Determine the [X, Y] coordinate at the center of the cell enclosing the given text.  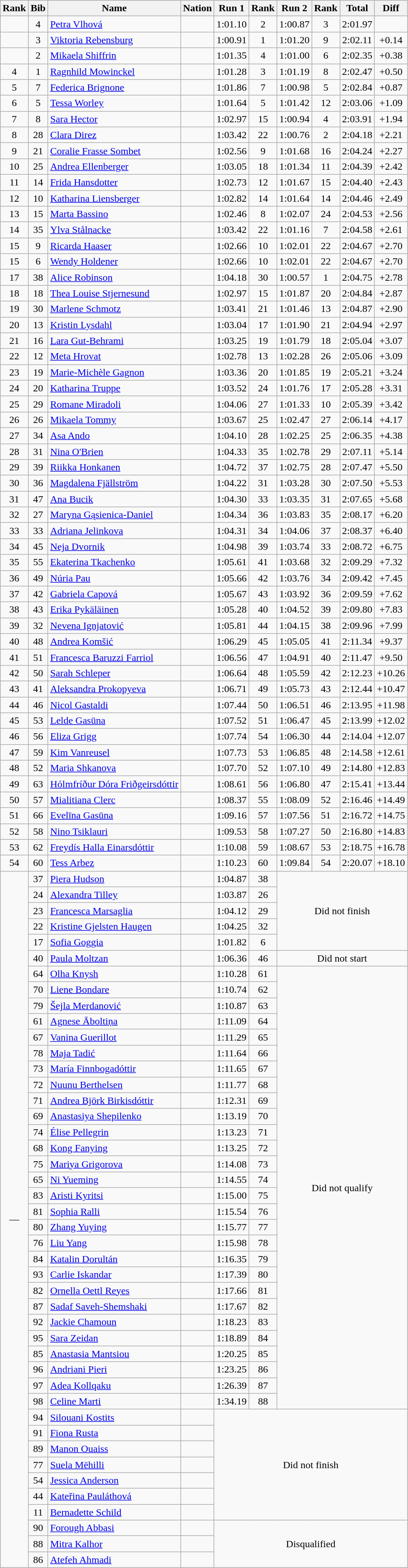
+2.78 [391, 277]
+9.50 [391, 657]
1:03.76 [294, 578]
1:03.05 [231, 166]
Jackie Chamoun [114, 1322]
2:05.06 [357, 356]
Disqualified [311, 1544]
1:06.71 [231, 689]
+2.97 [391, 325]
Liene Bondare [114, 990]
1:01.76 [294, 388]
1:15.54 [231, 1212]
Kim Vanreusel [114, 752]
Suela Mëhilli [114, 1464]
1:04.33 [231, 451]
1:06.47 [294, 721]
Liu Yang [114, 1243]
Sara Hector [114, 119]
1:09.16 [231, 816]
1:18.23 [231, 1322]
+6.20 [391, 515]
Ragnhild Mowinckel [114, 72]
1:10.08 [231, 847]
+0.38 [391, 56]
1:01.34 [294, 166]
1:01.00 [294, 56]
1:07.27 [294, 831]
1:01.67 [294, 182]
Lelde Gasūna [114, 721]
1:03.83 [294, 515]
1:05.67 [231, 594]
+2.42 [391, 166]
Élise Pellegrin [114, 1132]
2:05.21 [357, 372]
1:06.29 [231, 641]
+3.24 [391, 372]
Clara Direz [114, 135]
1:02.25 [294, 435]
+12.02 [391, 721]
2:06.35 [357, 435]
1:17.66 [231, 1291]
+7.62 [391, 594]
Neja Dvornik [114, 547]
1:11.09 [231, 1021]
Bernadette Schild [114, 1512]
Mikaela Shiffrin [114, 56]
1:06.85 [294, 752]
Ni Yueming [114, 1180]
Olha Knysh [114, 974]
— [14, 1219]
+2.27 [391, 151]
2:04.18 [357, 135]
Total [357, 8]
+3.07 [391, 341]
Sarah Schleper [114, 673]
2:07.11 [357, 451]
1:01.82 [231, 942]
1:16.35 [231, 1259]
1:02.82 [231, 198]
2:05.39 [357, 404]
1:07.44 [231, 705]
1:04.31 [231, 531]
Wendy Holdener [114, 262]
2:07.50 [357, 483]
1:12.31 [231, 1101]
Magdalena Fjällström [114, 483]
Tess Arbez [114, 863]
+2.90 [391, 309]
+1.94 [391, 119]
+12.07 [391, 737]
Meta Hrovat [114, 356]
Maja Tadić [114, 1053]
2:05.28 [357, 388]
1:01.86 [231, 87]
Name [114, 8]
1:04.72 [231, 467]
1:01.68 [294, 151]
2:04.39 [357, 166]
1:07.74 [231, 737]
Did not qualify [342, 1188]
1:05.59 [294, 673]
1:04.98 [231, 547]
Nuunu Berthelsen [114, 1085]
+0.87 [391, 87]
Šejla Merdanović [114, 1006]
1:04.10 [231, 435]
Katalin Dorultán [114, 1259]
1:03.87 [231, 895]
1:01.20 [294, 40]
Forough Abbasi [114, 1528]
Fiona Rusta [114, 1433]
2:09.96 [357, 626]
Ekaterina Tkachenko [114, 562]
Andrea Ellenberger [114, 166]
+2.87 [391, 293]
2:02.84 [357, 87]
2:16.46 [357, 800]
+12.83 [391, 768]
1:01.87 [294, 293]
Mitra Kalhor [114, 1544]
1:05.73 [294, 689]
+12.61 [391, 752]
Frida Hansdotter [114, 182]
90 [38, 1528]
+16.78 [391, 847]
96 [38, 1370]
+0.14 [391, 40]
Asa Ando [114, 435]
+9.37 [391, 641]
Nevena Ignjatović [114, 626]
1:04.22 [231, 483]
1:14.55 [231, 1180]
Viktoria Rebensburg [114, 40]
Zhang Yuying [114, 1227]
1:11.64 [231, 1053]
Nino Tsiklauri [114, 831]
Bib [38, 8]
Francesca Marsaglia [114, 910]
Run 1 [231, 8]
+2.21 [391, 135]
2:09.29 [357, 562]
2:15.41 [357, 784]
Evelīna Gasūna [114, 816]
+2.43 [391, 182]
Nicol Gastaldi [114, 705]
1:01.33 [294, 404]
Ornella Oettl Reyes [114, 1291]
Anastasiya Shepilenko [114, 1116]
1:03.67 [231, 420]
1:08.37 [231, 800]
Jessica Anderson [114, 1481]
2:08.72 [357, 547]
1:06.30 [294, 737]
2:13.95 [357, 705]
1:02.56 [231, 151]
1:06.51 [294, 705]
2:14.58 [357, 752]
1:01.85 [294, 372]
1:11.77 [231, 1085]
93 [38, 1275]
Manon Ouaiss [114, 1449]
Tessa Worley [114, 103]
1:06.56 [231, 657]
2:07.65 [357, 499]
+11.98 [391, 705]
Petra Vlhová [114, 24]
+10.47 [391, 689]
2:04.46 [357, 198]
98 [38, 1401]
1:01.19 [294, 72]
Adea Kollqaku [114, 1385]
1:13.19 [231, 1116]
1:04.87 [231, 879]
1:17.67 [231, 1306]
1:02.75 [294, 467]
Katharina Truppe [114, 388]
+6.40 [391, 531]
1:09.84 [294, 863]
2:09.80 [357, 610]
1:01.90 [294, 325]
2:09.42 [357, 578]
2:04.58 [357, 230]
+14.83 [391, 831]
1:26.39 [231, 1385]
1:00.91 [231, 40]
1:03.28 [294, 483]
+13.44 [391, 784]
1:07.10 [294, 768]
Kristine Gjelsten Haugen [114, 926]
1:00.87 [294, 24]
1:01.35 [231, 56]
1:07.73 [231, 752]
Francesca Baruzzi Farriol [114, 657]
1:34.19 [231, 1401]
Maria Shkanova [114, 768]
1:07.70 [231, 768]
Erika Pykäläinen [114, 610]
Did not start [342, 958]
2:01.97 [357, 24]
1:03.52 [231, 388]
Thea Louise Stjernesund [114, 293]
Marlene Schmotz [114, 309]
1:02.07 [294, 214]
1:04.12 [231, 910]
+7.45 [391, 578]
1:04.15 [294, 626]
1:02.73 [231, 182]
Paula Moltzan [114, 958]
Marie-Michèle Gagnon [114, 372]
2:04.84 [357, 293]
Mariya Grigorova [114, 1164]
+1.09 [391, 103]
2:18.75 [357, 847]
+2.49 [391, 198]
Carlie Iskandar [114, 1275]
2:13.99 [357, 721]
1:13.23 [231, 1132]
Diff [391, 8]
1:02.47 [294, 420]
94 [38, 1417]
Silouani Kostits [114, 1417]
+5.53 [391, 483]
1:03.36 [231, 372]
+7.83 [391, 610]
Sofia Goggia [114, 942]
1:10.28 [231, 974]
2:11.34 [357, 641]
+5.50 [391, 467]
1:04.91 [294, 657]
Nina O'Brien [114, 451]
Lara Gut-Behrami [114, 341]
Romane Miradoli [114, 404]
2:08.37 [357, 531]
Katharina Liensberger [114, 198]
+3.31 [391, 388]
+7.99 [391, 626]
Alice Robinson [114, 277]
Andrea Björk Birkisdóttir [114, 1101]
2:02.35 [357, 56]
2:09.59 [357, 594]
1:05.28 [231, 610]
Maryna Gąsienica-Daniel [114, 515]
+4.17 [391, 420]
1:01.46 [294, 309]
+3.09 [391, 356]
+2.61 [391, 230]
+0.50 [391, 72]
1:07.52 [231, 721]
Marta Bassino [114, 214]
+2.56 [391, 214]
+5.14 [391, 451]
1:03.41 [231, 309]
Kateřina Pauláthová [114, 1496]
Hólmfríður Dóra Friðgeirsdóttir [114, 784]
1:06.64 [231, 673]
1:14.08 [231, 1164]
+4.38 [391, 435]
Eliza Grigg [114, 737]
1:03.92 [294, 594]
Piera Hudson [114, 879]
2:14.80 [357, 768]
1:06.80 [294, 784]
María Finnbogadóttir [114, 1069]
1:08.67 [294, 847]
1:01.10 [231, 24]
2:05.04 [357, 341]
Aleksandra Prokopyeva [114, 689]
1:04.52 [294, 610]
1:04.25 [231, 926]
Kristin Lysdahl [114, 325]
89 [38, 1449]
1:00.76 [294, 135]
Núria Pau [114, 578]
2:04.87 [357, 309]
+5.68 [391, 499]
1:15.77 [231, 1227]
1:08.61 [231, 784]
1:05.66 [231, 578]
1:01.79 [294, 341]
95 [38, 1338]
1:04.30 [231, 499]
Nation [197, 8]
1:03.35 [294, 499]
1:04.34 [231, 515]
1:11.29 [231, 1037]
2:04.24 [357, 151]
2:06.14 [357, 420]
Kong Fanying [114, 1148]
2:14.04 [357, 737]
1:03.68 [294, 562]
Alexandra Tilley [114, 895]
+7.32 [391, 562]
2:04.75 [357, 277]
Ylva Stålnacke [114, 230]
1:11.65 [231, 1069]
Ana Bucik [114, 499]
2:03.91 [357, 119]
2:04.53 [357, 214]
2:11.47 [357, 657]
Adriana Jelinkova [114, 531]
2:02.11 [357, 40]
+6.75 [391, 547]
Federica Brignone [114, 87]
2:04.94 [357, 325]
Run 2 [294, 8]
2:07.47 [357, 467]
Riikka Honkanen [114, 467]
Sadaf Saveh-Shemshaki [114, 1306]
1:09.53 [231, 831]
2:20.07 [357, 863]
Freydís Halla Einarsdóttir [114, 847]
Aristi Kyritsi [114, 1195]
Gabriela Capová [114, 594]
1:10.87 [231, 1006]
2:03.06 [357, 103]
1:15.98 [231, 1243]
2:16.80 [357, 831]
1:01.42 [294, 103]
1:01.28 [231, 72]
Ricarda Haaser [114, 246]
91 [38, 1433]
1:13.25 [231, 1148]
Sara Zeidan [114, 1338]
+3.42 [391, 404]
Celine Marti [114, 1401]
+14.75 [391, 816]
Andriani Pieri [114, 1370]
2:08.17 [357, 515]
1:10.23 [231, 863]
1:05.61 [231, 562]
Mialitiana Clerc [114, 800]
Anastasia Mantsiou [114, 1354]
+18.10 [391, 863]
1:00.98 [294, 87]
Sophia Ralli [114, 1212]
Coralie Frasse Sombet [114, 151]
1:07.56 [294, 816]
2:02.47 [357, 72]
1:10.74 [231, 990]
Agnese Āboltiņa [114, 1021]
2:12.23 [357, 673]
1:20.25 [231, 1354]
1:15.00 [231, 1195]
1:05.05 [294, 641]
1:05.81 [231, 626]
1:02.28 [294, 356]
Mikaela Tommy [114, 420]
Vanina Guerillot [114, 1037]
1:23.25 [231, 1370]
97 [38, 1385]
1:18.89 [231, 1338]
1:03.74 [294, 547]
1:00.57 [294, 277]
+14.49 [391, 800]
92 [38, 1322]
2:16.72 [357, 816]
2:04.40 [357, 182]
1:06.36 [231, 958]
Atefeh Ahmadi [114, 1560]
Andrea Komšić [114, 641]
1:17.39 [231, 1275]
1:04.18 [231, 277]
1:01.16 [294, 230]
2:12.44 [357, 689]
1:00.94 [294, 119]
1:03.04 [231, 325]
1:08.09 [294, 800]
1:02.46 [231, 214]
+10.26 [391, 673]
1:03.25 [231, 341]
